Detect which cell encompasses the target text, then output its [X, Y] center coordinate. 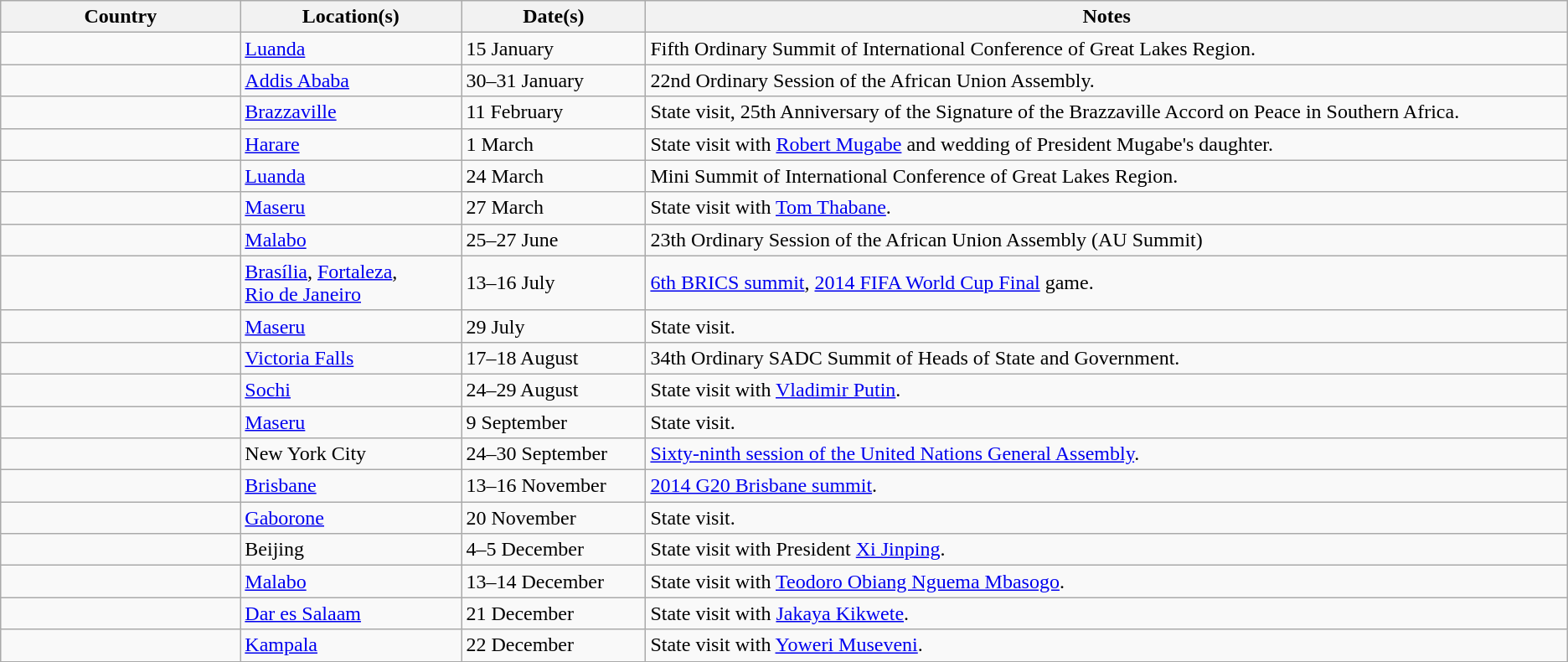
Sochi [351, 390]
Addis Ababa [351, 80]
Brasília, Fortaleza,Rio de Janeiro [351, 283]
Location(s) [351, 17]
1 March [554, 144]
21 December [554, 613]
Date(s) [554, 17]
Sixty-ninth session of the United Nations General Assembly. [1106, 454]
22 December [554, 645]
25–27 June [554, 240]
State visit with Teodoro Obiang Nguema Mbasogo. [1106, 582]
30–31 January [554, 80]
State visit with Tom Thabane. [1106, 208]
Brisbane [351, 486]
State visit with Yoweri Museveni. [1106, 645]
13–16 November [554, 486]
13–16 July [554, 283]
State visit, 25th Anniversary of the Signature of the Brazzaville Accord on Peace in Southern Africa. [1106, 112]
Victoria Falls [351, 358]
24–30 September [554, 454]
State visit with Robert Mugabe and wedding of President Mugabe's daughter. [1106, 144]
34th Ordinary SADC Summit of Heads of State and Government. [1106, 358]
22nd Ordinary Session of the African Union Assembly. [1106, 80]
New York City [351, 454]
24 March [554, 176]
State visit with Vladimir Putin. [1106, 390]
Brazzaville [351, 112]
Kampala [351, 645]
State visit with Jakaya Kikwete. [1106, 613]
29 July [554, 326]
6th BRICS summit, 2014 FIFA World Cup Final game. [1106, 283]
9 September [554, 422]
2014 G20 Brisbane summit. [1106, 486]
Dar es Salaam [351, 613]
23th Ordinary Session of the African Union Assembly (AU Summit) [1106, 240]
20 November [554, 518]
Fifth Ordinary Summit of International Conference of Great Lakes Region. [1106, 49]
Mini Summit of International Conference of Great Lakes Region. [1106, 176]
Beijing [351, 550]
4–5 December [554, 550]
Notes [1106, 17]
24–29 August [554, 390]
Country [121, 17]
13–14 December [554, 582]
11 February [554, 112]
17–18 August [554, 358]
Gaborone [351, 518]
27 March [554, 208]
Harare [351, 144]
15 January [554, 49]
State visit with President Xi Jinping. [1106, 550]
